From the cell containing the given text, extract its center point as [X, Y] coordinate. 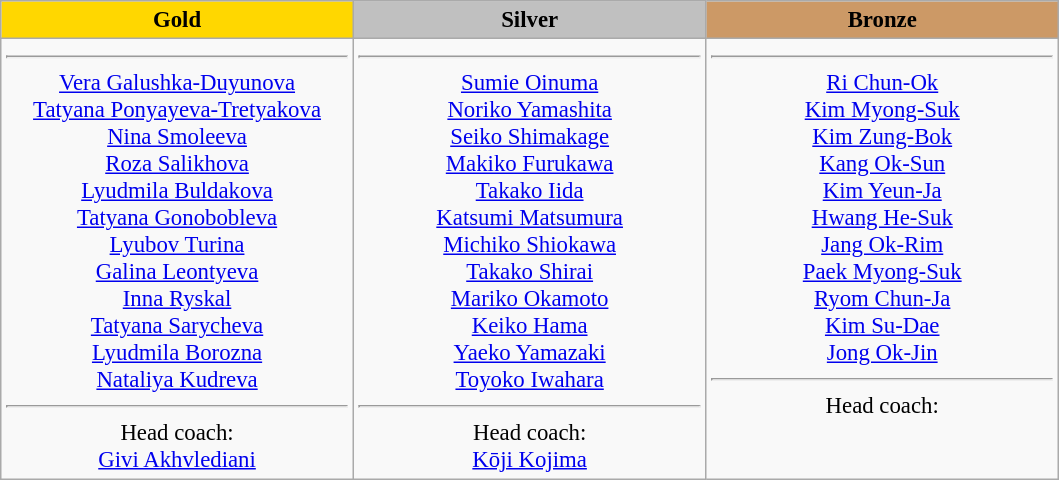
Bronze [882, 20]
Gold [178, 20]
Ri Chun-OkKim Myong-SukKim Zung-BokKang Ok-SunKim Yeun-JaHwang He-SukJang Ok-RimPaek Myong-SukRyom Chun-JaKim Su-DaeJong Ok-JinHead coach: [882, 259]
Silver [530, 20]
